Provide the [X, Y] coordinate of the cell's center where the given text is located.  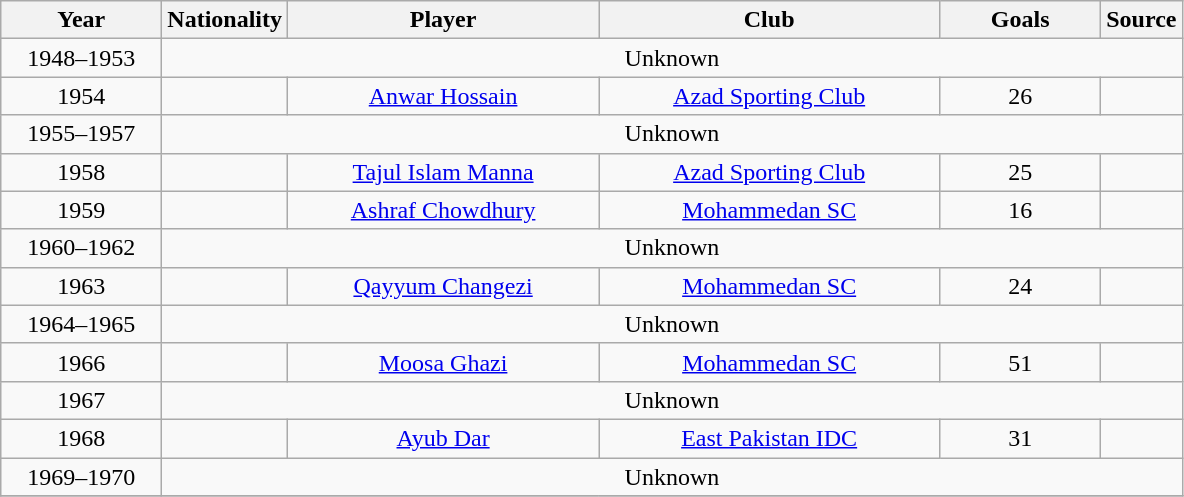
1969–1970 [82, 477]
1963 [82, 286]
Ayub Dar [444, 438]
Moosa Ghazi [444, 362]
1960–1962 [82, 248]
East Pakistan IDC [770, 438]
1954 [82, 96]
51 [1020, 362]
Ashraf Chowdhury [444, 210]
26 [1020, 96]
1966 [82, 362]
25 [1020, 172]
Nationality [225, 20]
1959 [82, 210]
1955–1957 [82, 134]
Year [82, 20]
Club [770, 20]
Qayyum Changezi [444, 286]
31 [1020, 438]
1968 [82, 438]
Player [444, 20]
Source [1142, 20]
Goals [1020, 20]
Tajul Islam Manna [444, 172]
16 [1020, 210]
1948–1953 [82, 58]
24 [1020, 286]
Anwar Hossain [444, 96]
1967 [82, 400]
1958 [82, 172]
1964–1965 [82, 324]
